Extract the (X, Y) coordinate from the center of the cell holding the provided text.  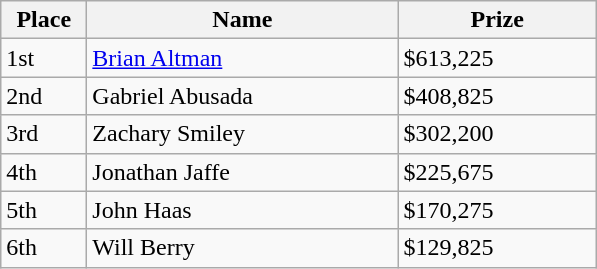
1st (44, 58)
Zachary Smiley (242, 134)
4th (44, 172)
2nd (44, 96)
Place (44, 20)
Jonathan Jaffe (242, 172)
John Haas (242, 210)
$225,675 (498, 172)
6th (44, 248)
$613,225 (498, 58)
$129,825 (498, 248)
3rd (44, 134)
$170,275 (498, 210)
5th (44, 210)
Name (242, 20)
$302,200 (498, 134)
$408,825 (498, 96)
Gabriel Abusada (242, 96)
Prize (498, 20)
Will Berry (242, 248)
Brian Altman (242, 58)
